Determine the [x, y] coordinate at the center of the cell enclosing the given text.  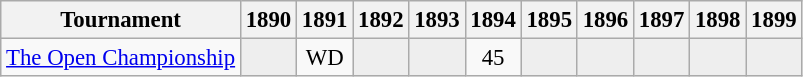
1894 [493, 20]
1892 [381, 20]
1899 [774, 20]
1896 [605, 20]
Tournament [121, 20]
1890 [268, 20]
45 [493, 58]
WD [325, 58]
1898 [718, 20]
1895 [549, 20]
The Open Championship [121, 58]
1891 [325, 20]
1897 [661, 20]
1893 [437, 20]
